Capture the cell that displays the provided text and extract its [x, y] central coordinate. 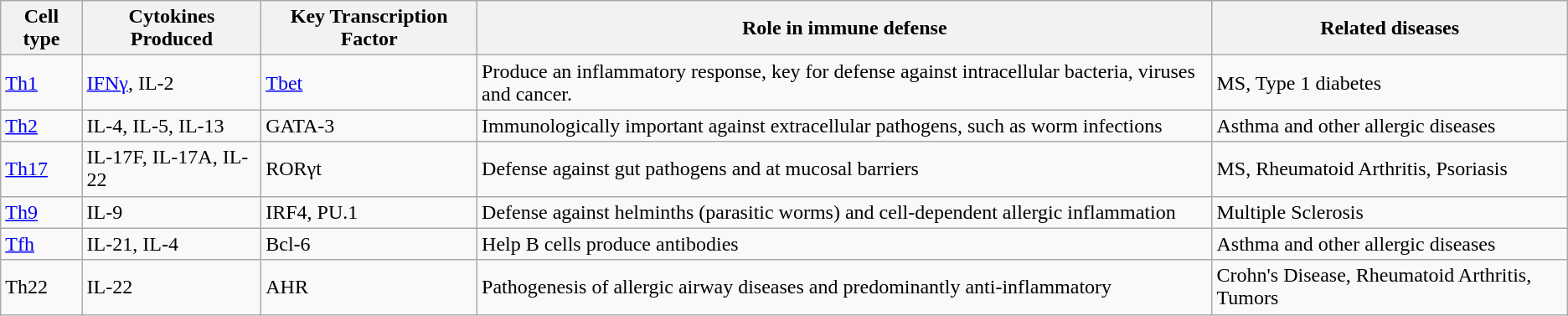
Related diseases [1390, 28]
Tbet [369, 82]
Tfh [42, 244]
Defense against helminths (parasitic worms) and cell-dependent allergic inflammation [844, 212]
Multiple Sclerosis [1390, 212]
Defense against gut pathogens and at mucosal barriers [844, 169]
IL-17F, IL-17A, IL-22 [172, 169]
Help B cells produce antibodies [844, 244]
Th2 [42, 126]
Role in immune defense [844, 28]
Th22 [42, 287]
Th1 [42, 82]
Crohn's Disease, Rheumatoid Arthritis, Tumors [1390, 287]
AHR [369, 287]
Produce an inflammatory response, key for defense against intracellular bacteria, viruses and cancer. [844, 82]
IL-9 [172, 212]
GATA-3 [369, 126]
IFNγ, IL-2 [172, 82]
Bcl-6 [369, 244]
IL-4, IL-5, IL-13 [172, 126]
IL-21, IL-4 [172, 244]
Th17 [42, 169]
MS, Rheumatoid Arthritis, Psoriasis [1390, 169]
MS, Type 1 diabetes [1390, 82]
Cytokines Produced [172, 28]
Th9 [42, 212]
RORγt [369, 169]
Cell type [42, 28]
Immunologically important against extracellular pathogens, such as worm infections [844, 126]
IRF4, PU.1 [369, 212]
Key Transcription Factor [369, 28]
IL-22 [172, 287]
Pathogenesis of allergic airway diseases and predominantly anti-inflammatory [844, 287]
